From the cell containing the given text, extract its center point as [X, Y] coordinate. 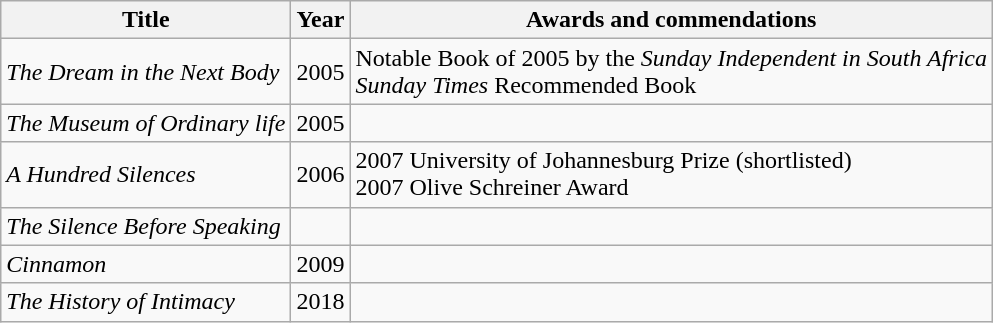
The History of Intimacy [146, 302]
The Dream in the Next Body [146, 72]
Year [320, 20]
The Silence Before Speaking [146, 226]
2018 [320, 302]
2006 [320, 174]
2007 University of Johannesburg Prize (shortlisted)2007 Olive Schreiner Award [672, 174]
Notable Book of 2005 by the Sunday Independent in South AfricaSunday Times Recommended Book [672, 72]
Title [146, 20]
Cinnamon [146, 264]
A Hundred Silences [146, 174]
The Museum of Ordinary life [146, 123]
2009 [320, 264]
Awards and commendations [672, 20]
